Scan for the cell matching the given text and deliver its (X, Y) coordinate at center. 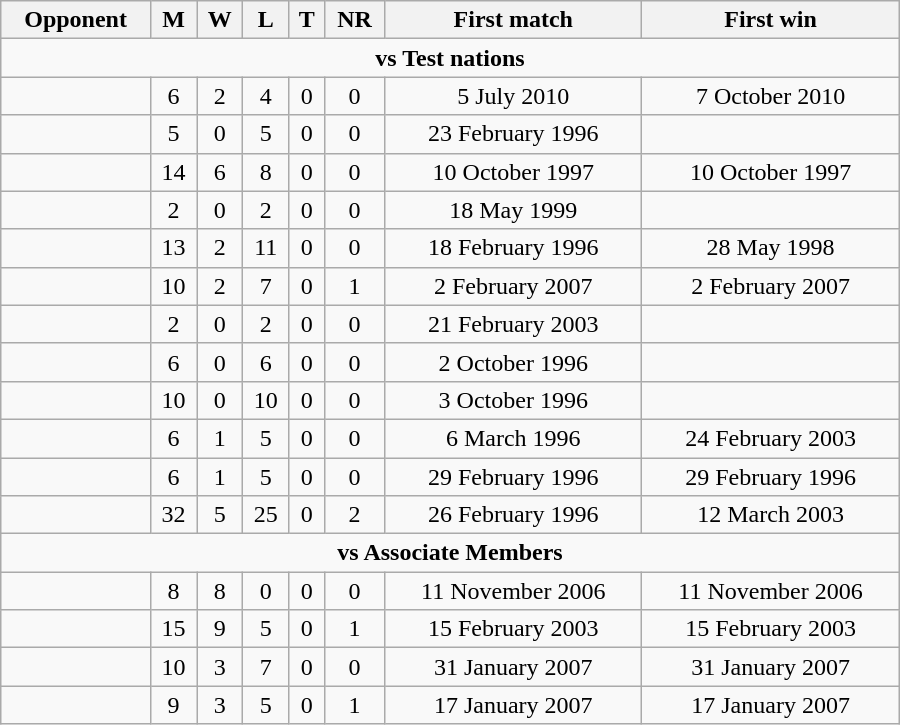
W (220, 20)
11 (266, 248)
23 February 1996 (514, 134)
28 May 1998 (770, 248)
18 February 1996 (514, 248)
13 (173, 248)
21 February 2003 (514, 324)
Opponent (76, 20)
26 February 1996 (514, 515)
First win (770, 20)
NR (354, 20)
32 (173, 515)
2 October 1996 (514, 362)
vs Associate Members (450, 553)
M (173, 20)
6 March 1996 (514, 438)
5 July 2010 (514, 96)
vs Test nations (450, 58)
L (266, 20)
14 (173, 172)
7 October 2010 (770, 96)
25 (266, 515)
T (307, 20)
4 (266, 96)
First match (514, 20)
24 February 2003 (770, 438)
3 October 1996 (514, 400)
15 (173, 629)
12 March 2003 (770, 515)
18 May 1999 (514, 210)
